Provide the [X, Y] coordinate of the cell's center where the given text is located.  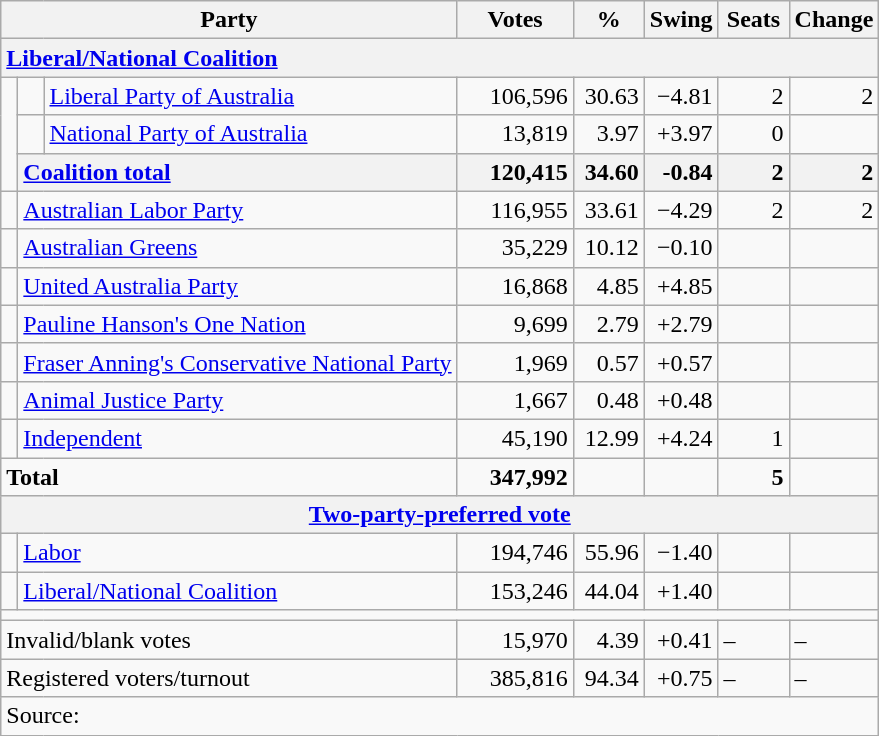
120,415 [515, 172]
Swing [681, 20]
116,955 [515, 210]
Australian Greens [238, 248]
National Party of Australia [250, 134]
+2.79 [681, 324]
1,667 [515, 400]
Australian Labor Party [238, 210]
United Australia Party [238, 286]
0.57 [608, 362]
Labor [238, 553]
Pauline Hanson's One Nation [238, 324]
+0.41 [681, 640]
2.79 [608, 324]
Invalid/blank votes [229, 640]
9,699 [515, 324]
1,969 [515, 362]
Liberal Party of Australia [250, 96]
Total [229, 477]
4.39 [608, 640]
Coalition total [238, 172]
34.60 [608, 172]
13,819 [515, 134]
194,746 [515, 553]
385,816 [515, 678]
+1.40 [681, 591]
153,246 [515, 591]
-0.84 [681, 172]
0.48 [608, 400]
Party [229, 20]
12.99 [608, 438]
Votes [515, 20]
−1.40 [681, 553]
5 [754, 477]
10.12 [608, 248]
−0.10 [681, 248]
+3.97 [681, 134]
+0.57 [681, 362]
0 [754, 134]
% [608, 20]
94.34 [608, 678]
−4.29 [681, 210]
55.96 [608, 553]
16,868 [515, 286]
45,190 [515, 438]
Registered voters/turnout [229, 678]
33.61 [608, 210]
3.97 [608, 134]
Fraser Anning's Conservative National Party [238, 362]
30.63 [608, 96]
+4.24 [681, 438]
106,596 [515, 96]
Animal Justice Party [238, 400]
15,970 [515, 640]
347,992 [515, 477]
Change [834, 20]
Source: [440, 716]
+0.48 [681, 400]
4.85 [608, 286]
+4.85 [681, 286]
−4.81 [681, 96]
44.04 [608, 591]
Seats [754, 20]
Two-party-preferred vote [440, 515]
Independent [238, 438]
35,229 [515, 248]
+0.75 [681, 678]
1 [754, 438]
